Provide the [x, y] coordinate of the cell's center where the given text is located.  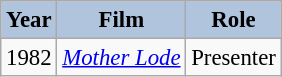
Film [122, 20]
Role [234, 20]
1982 [29, 58]
Presenter [234, 58]
Mother Lode [122, 58]
Year [29, 20]
